From the cell containing the given text, extract its center point as [X, Y] coordinate. 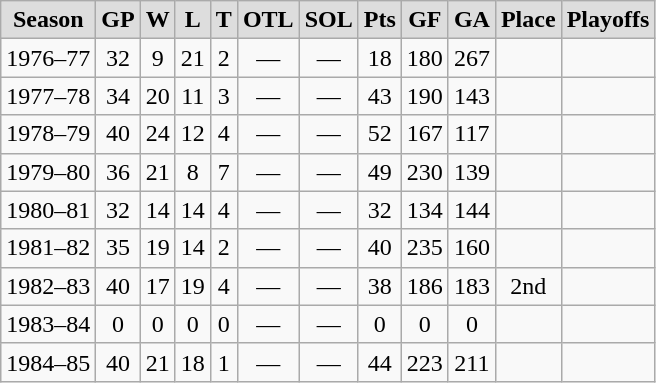
34 [118, 96]
8 [192, 172]
12 [192, 134]
T [224, 20]
167 [424, 134]
139 [472, 172]
44 [380, 362]
1 [224, 362]
36 [118, 172]
143 [472, 96]
1981–82 [48, 248]
117 [472, 134]
17 [158, 286]
L [192, 20]
W [158, 20]
267 [472, 58]
GF [424, 20]
1977–78 [48, 96]
1984–85 [48, 362]
1982–83 [48, 286]
GP [118, 20]
1980–81 [48, 210]
211 [472, 362]
235 [424, 248]
1976–77 [48, 58]
186 [424, 286]
1979–80 [48, 172]
9 [158, 58]
183 [472, 286]
1978–79 [48, 134]
GA [472, 20]
SOL [328, 20]
49 [380, 172]
38 [380, 286]
160 [472, 248]
223 [424, 362]
52 [380, 134]
7 [224, 172]
190 [424, 96]
1983–84 [48, 324]
43 [380, 96]
3 [224, 96]
180 [424, 58]
2nd [528, 286]
Pts [380, 20]
OTL [268, 20]
Playoffs [608, 20]
11 [192, 96]
144 [472, 210]
134 [424, 210]
24 [158, 134]
20 [158, 96]
Place [528, 20]
35 [118, 248]
Season [48, 20]
230 [424, 172]
